Pinpoint the cell where the given text exists, returning its (X, Y) midpoint coordinate. 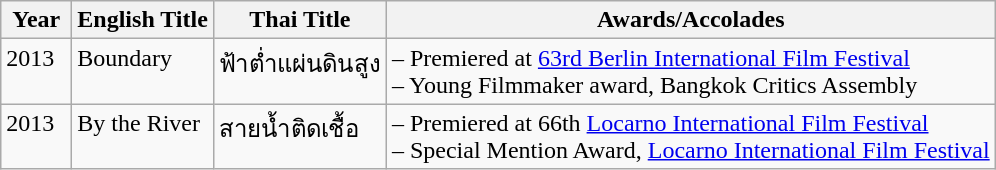
– Premiered at 66th Locarno International Film Festival– Special Mention Award, Locarno International Film Festival (690, 136)
Boundary (143, 72)
English Title (143, 20)
Year (36, 20)
Awards/Accolades (690, 20)
สายน้ำติดเชื้อ (300, 136)
Thai Title (300, 20)
ฟ้าต่ำแผ่นดินสูง (300, 72)
– Premiered at 63rd Berlin International Film Festival– Young Filmmaker award, Bangkok Critics Assembly (690, 72)
By the River (143, 136)
